Capture the cell that displays the provided text and extract its (x, y) central coordinate. 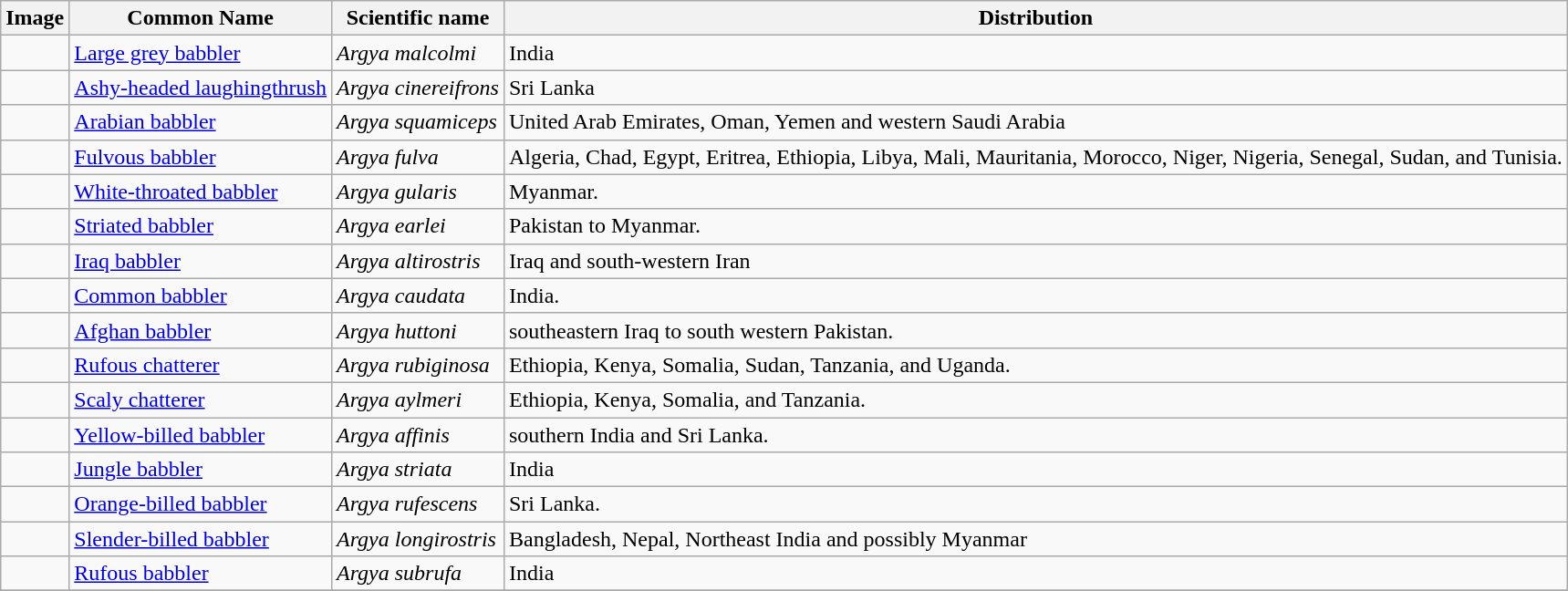
Image (35, 18)
Scientific name (418, 18)
Slender-billed babbler (201, 539)
Argya squamiceps (418, 122)
Argya rubiginosa (418, 365)
Myanmar. (1035, 192)
Large grey babbler (201, 53)
Argya huttoni (418, 330)
Argya altirostris (418, 261)
Striated babbler (201, 226)
Iraq babbler (201, 261)
Scaly chatterer (201, 399)
Rufous babbler (201, 574)
Sri Lanka. (1035, 504)
Ethiopia, Kenya, Somalia, and Tanzania. (1035, 399)
Argya subrufa (418, 574)
Pakistan to Myanmar. (1035, 226)
Iraq and south-western Iran (1035, 261)
Orange-billed babbler (201, 504)
Argya rufescens (418, 504)
India. (1035, 295)
Common babbler (201, 295)
Ethiopia, Kenya, Somalia, Sudan, Tanzania, and Uganda. (1035, 365)
Common Name (201, 18)
Argya malcolmi (418, 53)
Afghan babbler (201, 330)
Argya caudata (418, 295)
Argya cinereifrons (418, 88)
Fulvous babbler (201, 157)
Argya gularis (418, 192)
Algeria, Chad, Egypt, Eritrea, Ethiopia, Libya, Mali, Mauritania, Morocco, Niger, Nigeria, Senegal, Sudan, and Tunisia. (1035, 157)
Distribution (1035, 18)
southeastern Iraq to south western Pakistan. (1035, 330)
Arabian babbler (201, 122)
southern India and Sri Lanka. (1035, 435)
Argya affinis (418, 435)
White-throated babbler (201, 192)
Bangladesh, Nepal, Northeast India and possibly Myanmar (1035, 539)
Jungle babbler (201, 470)
United Arab Emirates, Oman, Yemen and western Saudi Arabia (1035, 122)
Yellow-billed babbler (201, 435)
Argya longirostris (418, 539)
Sri Lanka (1035, 88)
Argya earlei (418, 226)
Ashy-headed laughingthrush (201, 88)
Argya striata (418, 470)
Argya fulva (418, 157)
Rufous chatterer (201, 365)
Argya aylmeri (418, 399)
